Return the (x, y) coordinate for the center point of the cell that contains the specified text.  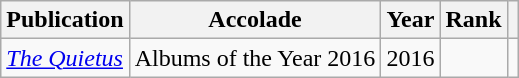
Publication (65, 20)
Accolade (255, 20)
The Quietus (65, 58)
Rank (474, 20)
2016 (410, 58)
Year (410, 20)
Albums of the Year 2016 (255, 58)
